Determine the [x, y] coordinate at the center of the cell enclosing the given text.  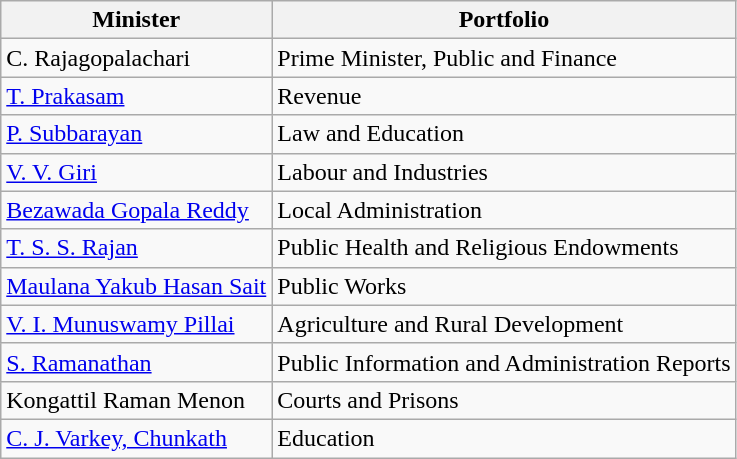
Law and Education [504, 134]
S. Ramanathan [136, 362]
Labour and Industries [504, 172]
Public Information and Administration Reports [504, 362]
Education [504, 438]
Prime Minister, Public and Finance [504, 58]
Bezawada Gopala Reddy [136, 210]
P. Subbarayan [136, 134]
Revenue [504, 96]
Courts and Prisons [504, 400]
C. Rajagopalachari [136, 58]
T. Prakasam [136, 96]
T. S. S. Rajan [136, 248]
Kongattil Raman Menon [136, 400]
C. J. Varkey, Chunkath [136, 438]
Public Works [504, 286]
Agriculture and Rural Development [504, 324]
Portfolio [504, 20]
Public Health and Religious Endowments [504, 248]
V. I. Munuswamy Pillai [136, 324]
Maulana Yakub Hasan Sait [136, 286]
Minister [136, 20]
Local Administration [504, 210]
V. V. Giri [136, 172]
